Return (X, Y) of the center of cell containing provided text 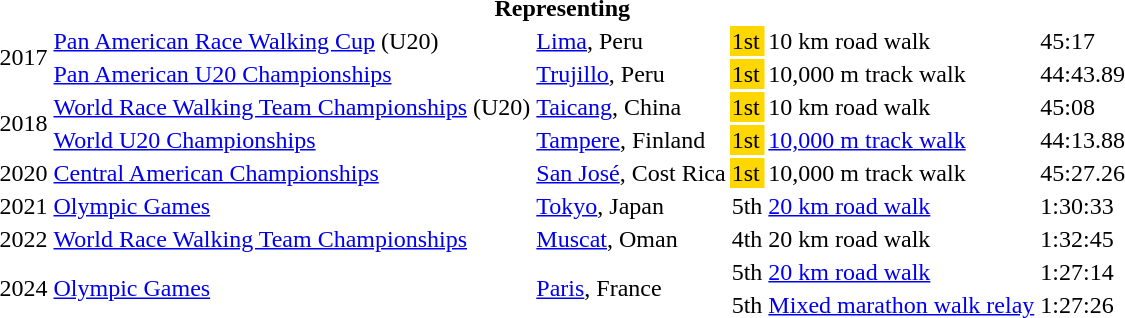
Lima, Peru (631, 41)
Pan American Race Walking Cup (U20) (292, 41)
San José, Cost Rica (631, 173)
Olympic Games (292, 206)
Pan American U20 Championships (292, 74)
World Race Walking Team Championships (U20) (292, 107)
World Race Walking Team Championships (292, 239)
Taicang, China (631, 107)
Tokyo, Japan (631, 206)
World U20 Championships (292, 140)
Tampere, Finland (631, 140)
Trujillo, Peru (631, 74)
Muscat, Oman (631, 239)
Central American Championships (292, 173)
4th (747, 239)
